Return the (x, y) coordinate for the center point of the cell that contains the specified text.  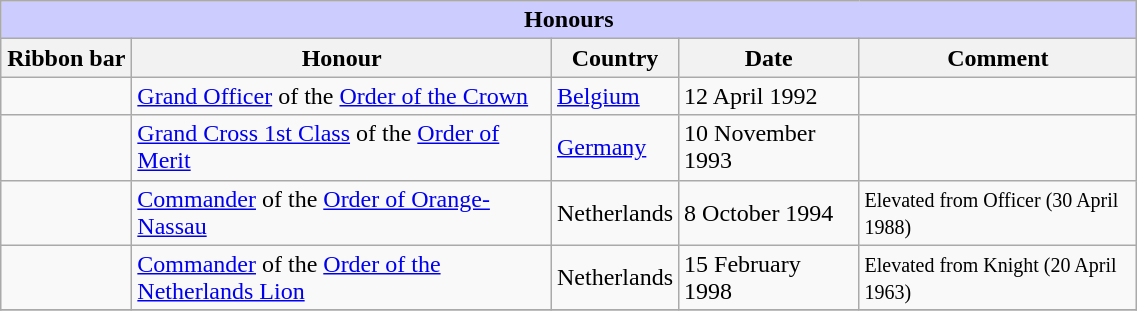
Grand Officer of the Order of the Crown (342, 96)
8 October 1994 (769, 212)
Comment (998, 58)
Date (769, 58)
Commander of the Order of Orange-Nassau (342, 212)
Ribbon bar (66, 58)
Grand Cross 1st Class of the Order of Merit (342, 148)
Honour (342, 58)
12 April 1992 (769, 96)
10 November 1993 (769, 148)
Honours (569, 20)
Country (616, 58)
Belgium (616, 96)
Elevated from Officer (30 April 1988) (998, 212)
Commander of the Order of the Netherlands Lion (342, 278)
Germany (616, 148)
Elevated from Knight (20 April 1963) (998, 278)
15 February 1998 (769, 278)
